Identify which cell holds the provided text, then report its (x, y) central coordinate. 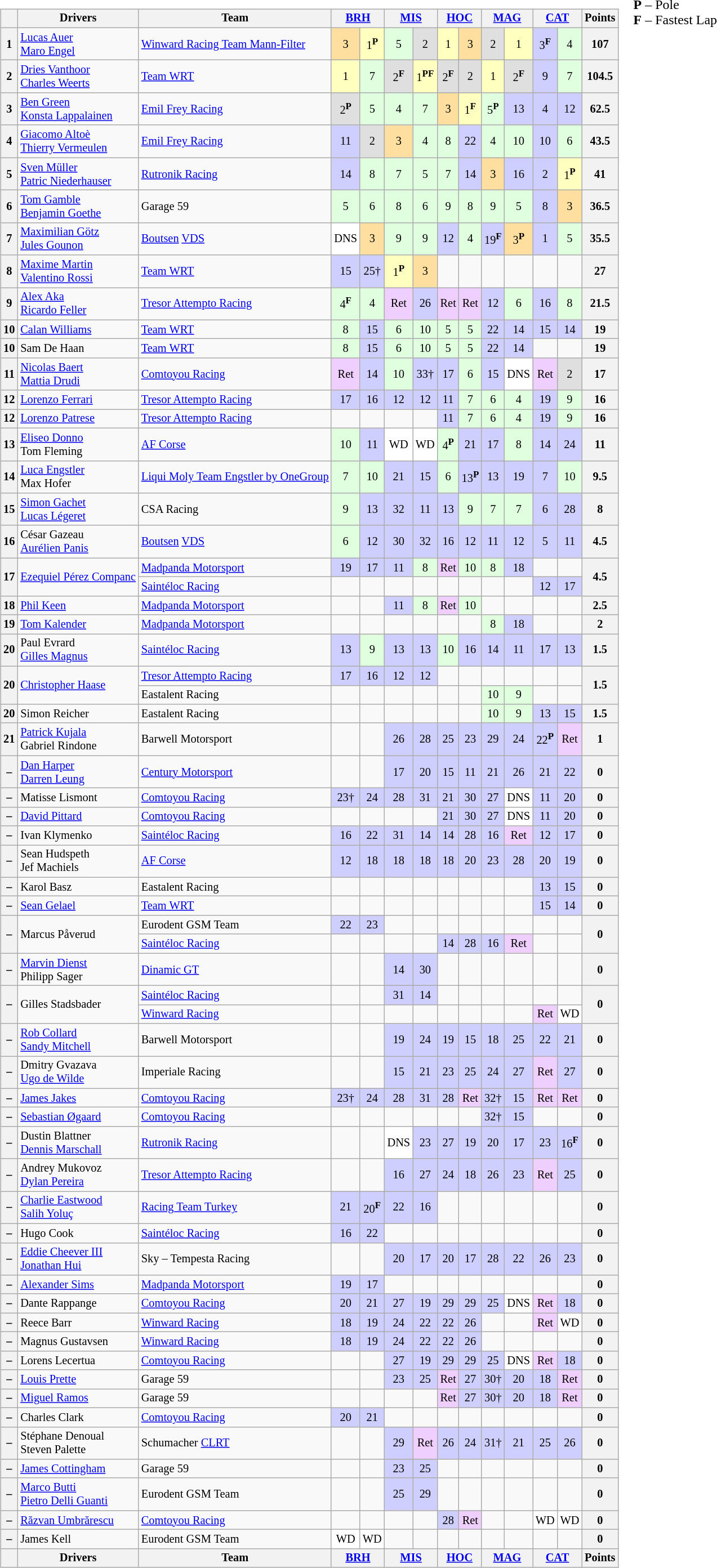
Lucas Auer Maro Engel (78, 44)
Dustin Blattner Dennis Marschall (78, 1143)
Marco Butti Pietro Delli Guanti (78, 1494)
33† (425, 374)
Luca Engstler Max Hofer (78, 477)
25† (372, 271)
Dante Rappange (78, 1303)
36.5 (600, 207)
13P (470, 477)
1F (470, 109)
CSA Racing (235, 510)
Andrey Mukovoz Dylan Pereira (78, 1175)
3F (545, 44)
Charlie Eastwood Salih Yoluç (78, 1208)
41 (600, 174)
Imperiale Racing (235, 1073)
21.5 (600, 304)
David Pittard (78, 816)
43.5 (600, 141)
107 (600, 44)
Hugo Cook (78, 1233)
Century Motorsport (235, 772)
Calan Williams (78, 329)
4P (448, 444)
Winward Racing Team Mann-Filter (235, 44)
Charles Clark (78, 1417)
4F (345, 304)
Simon Reicher (78, 714)
2.5 (600, 605)
Sebastian Øgaard (78, 1117)
Patrick Kujala Gabriel Rindone (78, 739)
Ezequiel Pérez Companc (78, 577)
Lorenzo Patrese (78, 419)
Maxime Martin Valentino Rossi (78, 271)
Ben Green Konsta Lappalainen (78, 109)
Louis Prette (78, 1379)
Alexander Sims (78, 1285)
3P (519, 239)
Eddie Cheever III Jonathan Hui (78, 1259)
35.5 (600, 239)
19F (493, 239)
Gilles Stadsbader (78, 1004)
Lorens Lecertua (78, 1360)
Dan Harper Darren Leung (78, 772)
9.5 (600, 477)
Rob Collard Sandy Mitchell (78, 1040)
Sven Müller Patric Niederhauser (78, 174)
Alex Aka Ricardo Feller (78, 304)
Tom Gamble Benjamin Goethe (78, 207)
Lorenzo Ferrari (78, 400)
Phil Keen (78, 605)
César Gazeau Aurélien Panis (78, 542)
Sean Gelael (78, 906)
Ivan Klymenko (78, 836)
1PF (425, 77)
Christopher Haase (78, 685)
Miguel Ramos (78, 1399)
Sam De Haan (78, 349)
Marcus Påverud (78, 935)
Sky – Tempesta Racing (235, 1259)
Marvin Dienst Philipp Sager (78, 970)
James Cottingham (78, 1469)
20F (372, 1208)
31† (493, 1443)
Dmitry Gvazava Ugo de Wilde (78, 1073)
Maximilian Götz Jules Gounon (78, 239)
Simon Gachet Lucas Légeret (78, 510)
Karol Basz (78, 887)
Nicolas Baert Mattia Drudi (78, 374)
James Jakes (78, 1098)
Reece Barr (78, 1323)
Dinamic GT (235, 970)
Dries Vanthoor Charles Weerts (78, 77)
Liqui Moly Team Engstler by OneGroup (235, 477)
Matisse Lismont (78, 798)
5P (493, 109)
Eliseo Donno Tom Fleming (78, 444)
16F (570, 1143)
62.5 (600, 109)
Stéphane Denoual Steven Palette (78, 1443)
Sean Hudspeth Jef Machiels (78, 861)
Paul Evrard Gilles Magnus (78, 650)
Giacomo Altoè Thierry Vermeulen (78, 141)
104.5 (600, 77)
22P (545, 739)
Magnus Gustavsen (78, 1342)
James Kell (78, 1539)
Tom Kalender (78, 624)
Racing Team Turkey (235, 1208)
2P (345, 109)
Schumacher CLRT (235, 1443)
Răzvan Umbrărescu (78, 1520)
